Return the (x, y) coordinate for the center point of the cell that contains the specified text.  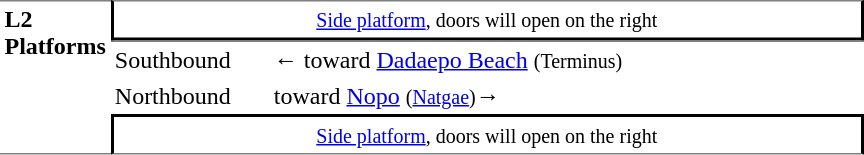
L2Platforms (55, 77)
Northbound (190, 96)
toward Nopo (Natgae)→ (566, 96)
Southbound (190, 59)
← toward Dadaepo Beach (Terminus) (566, 59)
